Find where the given text appears and provide that cell's center as [X, Y] coordinate. 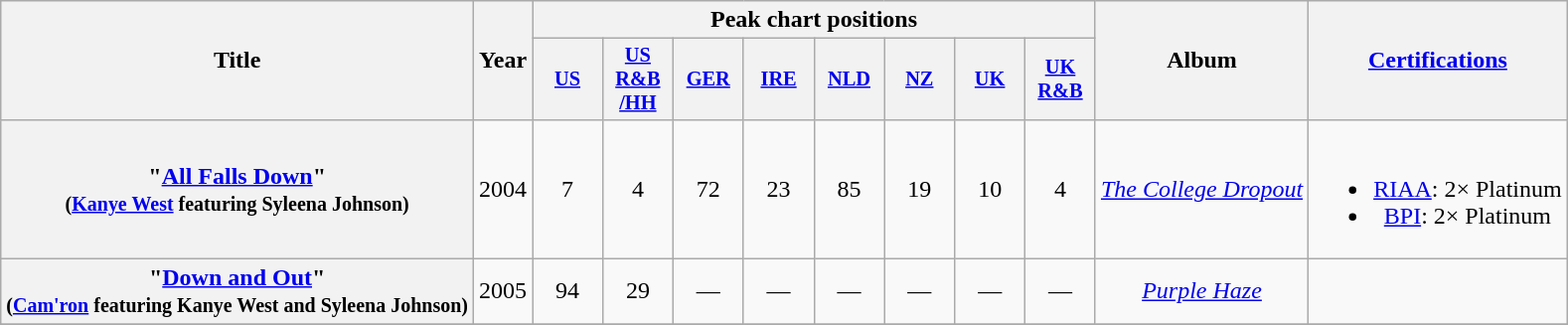
"All Falls Down" (Kanye West featuring Syleena Johnson) [237, 189]
NLD [849, 80]
Certifications [1439, 61]
29 [638, 292]
Title [237, 61]
The College Dropout [1201, 189]
Year [503, 61]
RIAA: 2× PlatinumBPI: 2× Platinum [1439, 189]
UK [990, 80]
IRE [779, 80]
72 [707, 189]
Purple Haze [1201, 292]
7 [568, 189]
US [568, 80]
10 [990, 189]
Album [1201, 61]
UKR&B [1061, 80]
GER [707, 80]
"Down and Out" (Cam'ron featuring Kanye West and Syleena Johnson) [237, 292]
Peak chart positions [815, 20]
23 [779, 189]
19 [920, 189]
2005 [503, 292]
USR&B/HH [638, 80]
2004 [503, 189]
94 [568, 292]
NZ [920, 80]
85 [849, 189]
